Capture the cell that displays the provided text and extract its [X, Y] central coordinate. 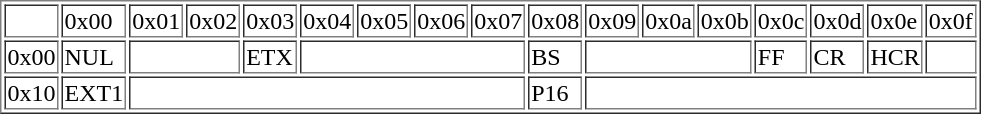
HCR [894, 56]
0x08 [555, 20]
0x04 [327, 20]
0x0b [725, 20]
CR [837, 56]
0x03 [270, 20]
BS [555, 56]
ETX [270, 56]
0x0e [894, 20]
0x05 [384, 20]
0x0a [668, 20]
EXT1 [94, 92]
P16 [555, 92]
0x0c [782, 20]
0x10 [31, 92]
0x06 [441, 20]
0x0d [837, 20]
0x02 [213, 20]
0x09 [612, 20]
0x0f [951, 20]
0x01 [156, 20]
0x07 [498, 20]
FF [782, 56]
NUL [94, 56]
